Determine the [x, y] coordinate at the center of the cell enclosing the given text.  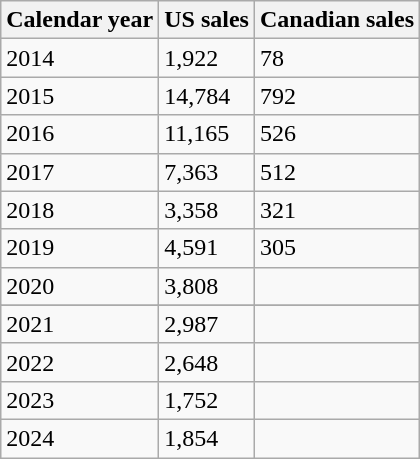
526 [336, 134]
2019 [80, 248]
2016 [80, 134]
321 [336, 210]
1,922 [207, 58]
3,808 [207, 286]
2,987 [207, 324]
Canadian sales [336, 20]
792 [336, 96]
2024 [80, 438]
14,784 [207, 96]
1,752 [207, 400]
3,358 [207, 210]
11,165 [207, 134]
305 [336, 248]
Calendar year [80, 20]
2017 [80, 172]
512 [336, 172]
2018 [80, 210]
2021 [80, 324]
2023 [80, 400]
2015 [80, 96]
2020 [80, 286]
2,648 [207, 362]
4,591 [207, 248]
7,363 [207, 172]
78 [336, 58]
2014 [80, 58]
US sales [207, 20]
2022 [80, 362]
1,854 [207, 438]
